Identify which cell holds the provided text, then report its (X, Y) central coordinate. 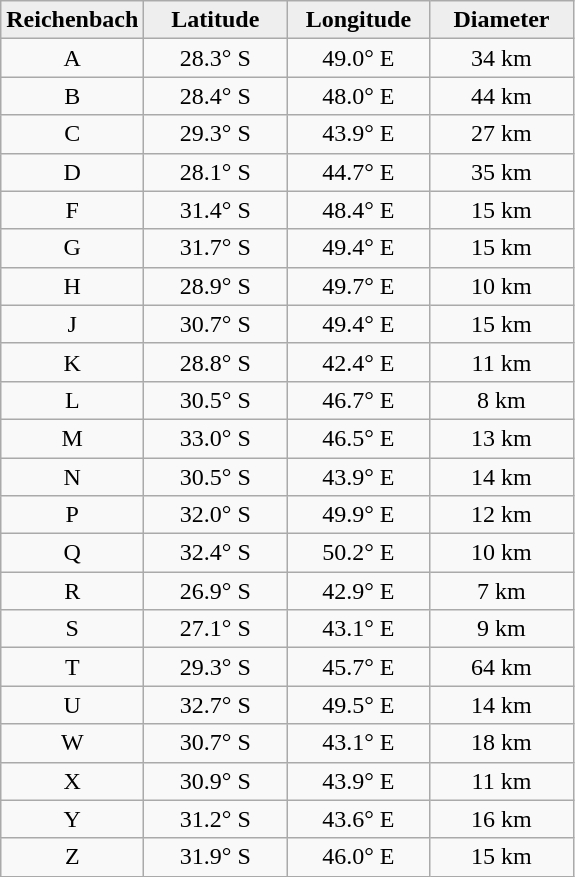
T (72, 667)
Latitude (216, 20)
32.7° S (216, 705)
50.2° E (358, 553)
42.4° E (358, 362)
26.9° S (216, 591)
Z (72, 857)
W (72, 743)
D (72, 172)
49.9° E (358, 515)
31.2° S (216, 819)
28.8° S (216, 362)
B (72, 96)
J (72, 324)
64 km (502, 667)
31.9° S (216, 857)
49.7° E (358, 286)
N (72, 477)
49.0° E (358, 58)
48.4° E (358, 210)
28.9° S (216, 286)
Longitude (358, 20)
Reichenbach (72, 20)
L (72, 400)
45.7° E (358, 667)
8 km (502, 400)
Q (72, 553)
U (72, 705)
28.4° S (216, 96)
30.9° S (216, 781)
R (72, 591)
28.3° S (216, 58)
49.5° E (358, 705)
27 km (502, 134)
32.0° S (216, 515)
9 km (502, 629)
A (72, 58)
18 km (502, 743)
43.6° E (358, 819)
Diameter (502, 20)
46.0° E (358, 857)
46.5° E (358, 438)
12 km (502, 515)
7 km (502, 591)
P (72, 515)
35 km (502, 172)
33.0° S (216, 438)
S (72, 629)
44 km (502, 96)
H (72, 286)
Y (72, 819)
K (72, 362)
F (72, 210)
48.0° E (358, 96)
G (72, 248)
32.4° S (216, 553)
42.9° E (358, 591)
31.7° S (216, 248)
16 km (502, 819)
34 km (502, 58)
31.4° S (216, 210)
46.7° E (358, 400)
X (72, 781)
44.7° E (358, 172)
M (72, 438)
28.1° S (216, 172)
13 km (502, 438)
C (72, 134)
27.1° S (216, 629)
